Provide the (X, Y) coordinate of the cell's center where the given text is located.  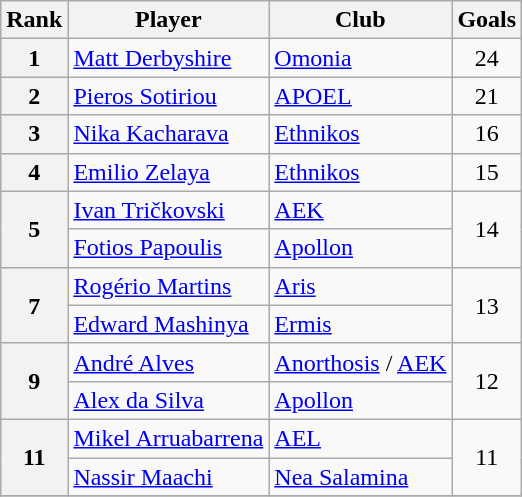
Rogério Martins (168, 286)
APOEL (360, 96)
Matt Derbyshire (168, 58)
Edward Mashinya (168, 324)
13 (487, 305)
AEK (360, 210)
André Alves (168, 362)
4 (34, 172)
3 (34, 134)
Nassir Maachi (168, 477)
Fotios Papoulis (168, 248)
Rank (34, 20)
Anorthosis / AEK (360, 362)
1 (34, 58)
Alex da Silva (168, 400)
Mikel Arruabarrena (168, 438)
15 (487, 172)
Ermis (360, 324)
16 (487, 134)
7 (34, 305)
9 (34, 381)
Goals (487, 20)
12 (487, 381)
Nika Kacharava (168, 134)
Nea Salamina (360, 477)
Ivan Tričkovski (168, 210)
2 (34, 96)
Aris (360, 286)
Emilio Zelaya (168, 172)
AEL (360, 438)
Pieros Sotiriou (168, 96)
14 (487, 229)
24 (487, 58)
Club (360, 20)
5 (34, 229)
21 (487, 96)
Player (168, 20)
Omonia (360, 58)
